Return the (x, y) coordinate for the center point of the cell that contains the specified text.  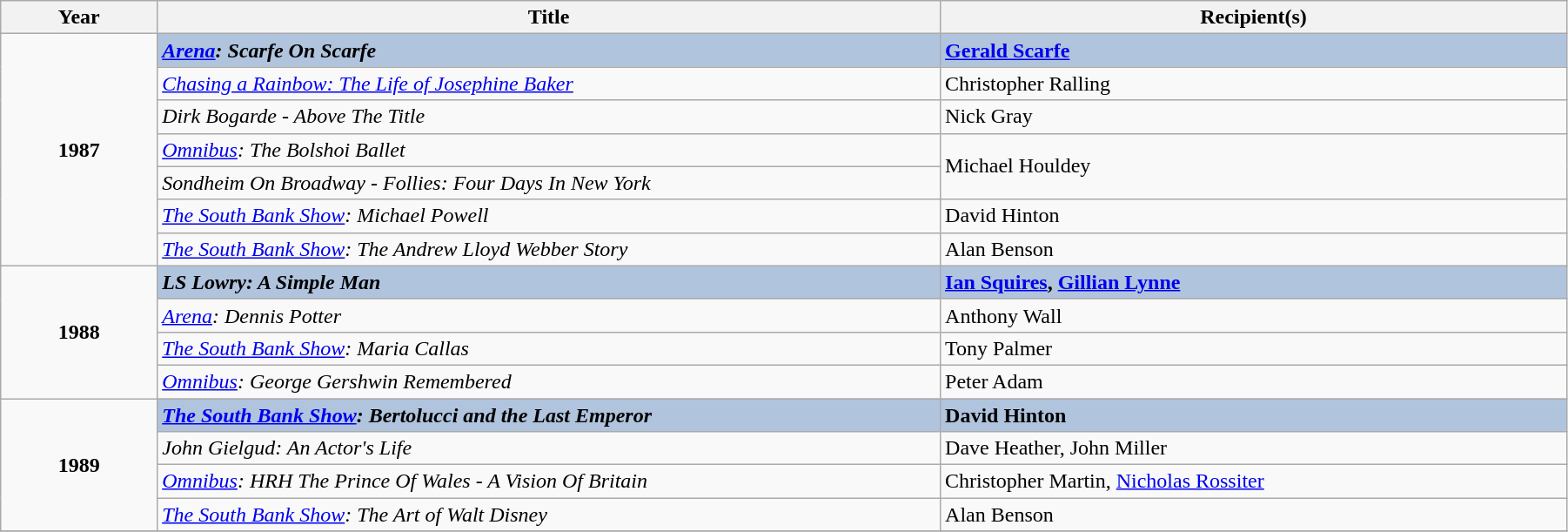
The South Bank Show: The Andrew Lloyd Webber Story (549, 249)
Year (79, 17)
Ian Squires, Gillian Lynne (1254, 282)
Nick Gray (1254, 117)
The South Bank Show: Bertolucci and the Last Emperor (549, 415)
Omnibus: The Bolshoi Ballet (549, 150)
The South Bank Show: Michael Powell (549, 216)
Tony Palmer (1254, 348)
Anthony Wall (1254, 315)
Omnibus: HRH The Prince Of Wales - A Vision Of Britain (549, 481)
Title (549, 17)
Christopher Ralling (1254, 84)
John Gielgud: An Actor's Life (549, 448)
Recipient(s) (1254, 17)
The South Bank Show: The Art of Walt Disney (549, 515)
Dirk Bogarde - Above The Title (549, 117)
The South Bank Show: Maria Callas (549, 348)
LS Lowry: A Simple Man (549, 282)
Chasing a Rainbow: The Life of Josephine Baker (549, 84)
Gerald Scarfe (1254, 51)
Sondheim On Broadway - Follies: Four Days In New York (549, 183)
1987 (79, 150)
1988 (79, 332)
Peter Adam (1254, 381)
Dave Heather, John Miller (1254, 448)
1989 (79, 465)
Christopher Martin, Nicholas Rossiter (1254, 481)
Arena: Scarfe On Scarfe (549, 51)
Arena: Dennis Potter (549, 315)
Omnibus: George Gershwin Remembered (549, 381)
Michael Houldey (1254, 166)
